Detect which cell encompasses the target text, then output its (x, y) center coordinate. 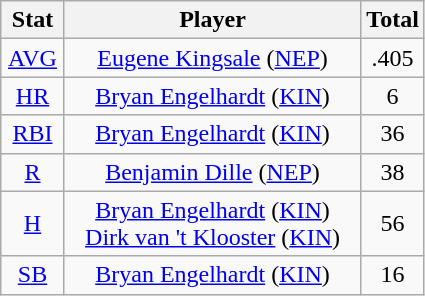
AVG (33, 58)
36 (393, 134)
Stat (33, 20)
RBI (33, 134)
Benjamin Dille (NEP) (212, 172)
Total (393, 20)
38 (393, 172)
Eugene Kingsale (NEP) (212, 58)
SB (33, 275)
Bryan Engelhardt (KIN)Dirk van 't Klooster (KIN) (212, 224)
H (33, 224)
Player (212, 20)
.405 (393, 58)
56 (393, 224)
HR (33, 96)
R (33, 172)
16 (393, 275)
6 (393, 96)
